For the text-containing cell, return its midpoint in [X, Y] coordinate format. 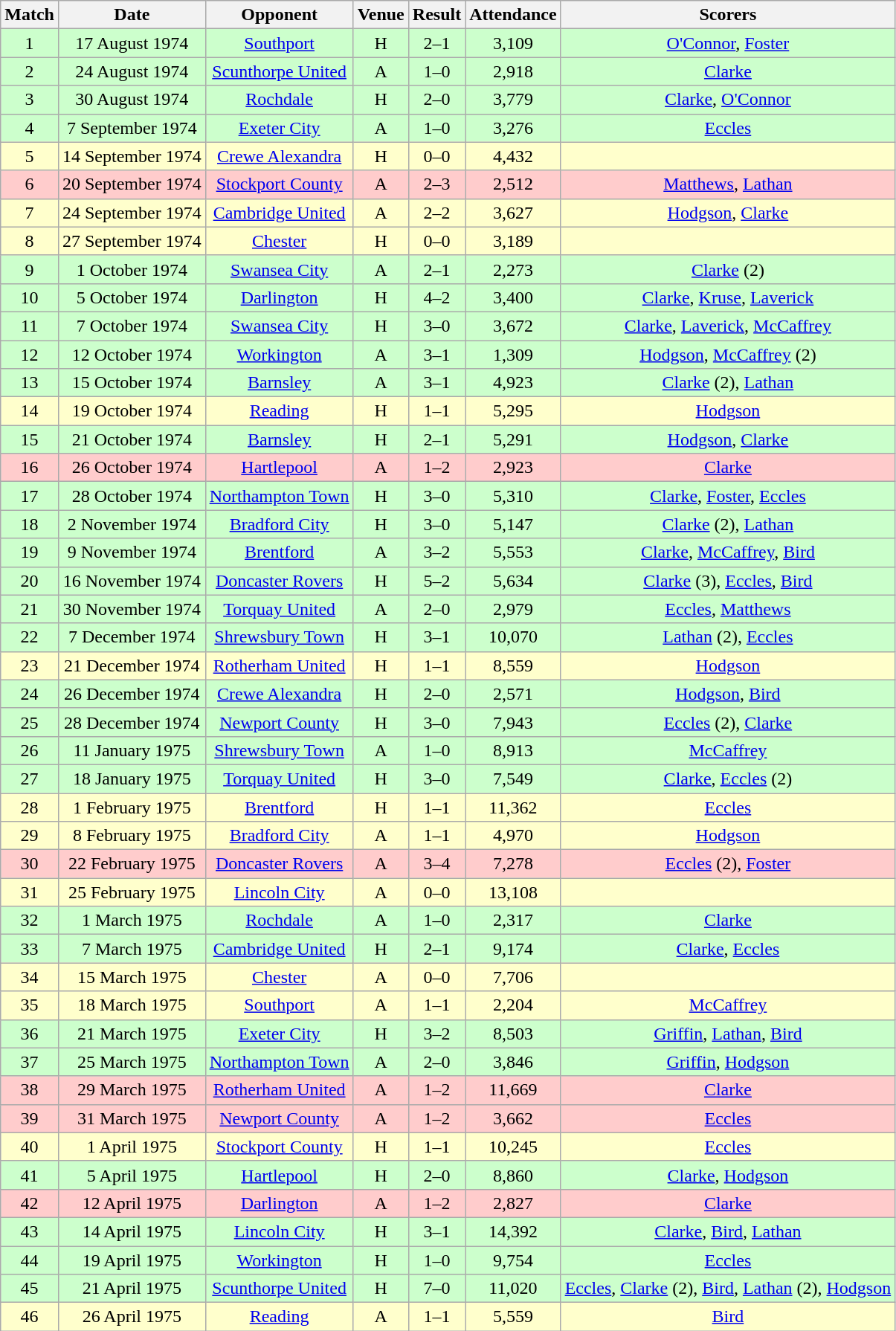
10,070 [513, 637]
Hodgson, McCaffrey (2) [728, 355]
26 October 1974 [132, 468]
4 [30, 128]
32 [30, 921]
Eccles (2), Foster [728, 864]
35 [30, 1005]
8,559 [513, 665]
Clarke, Kruse, Laverick [728, 297]
15 October 1974 [132, 383]
45 [30, 1289]
11 [30, 326]
7 September 1974 [132, 128]
Opponent [280, 15]
43 [30, 1231]
16 November 1974 [132, 581]
8,503 [513, 1034]
25 February 1975 [132, 892]
28 [30, 807]
4,923 [513, 383]
3 [30, 100]
11,362 [513, 807]
14 April 1975 [132, 1231]
14,392 [513, 1231]
31 [30, 892]
2 November 1974 [132, 524]
17 [30, 496]
9,754 [513, 1260]
1 October 1974 [132, 269]
Clarke, Hodgson [728, 1175]
2,923 [513, 468]
2–2 [436, 213]
8,860 [513, 1175]
13,108 [513, 892]
38 [30, 1090]
5,559 [513, 1317]
3,109 [513, 43]
7,943 [513, 722]
12 [30, 355]
16 [30, 468]
5 October 1974 [132, 297]
3,276 [513, 128]
7 [30, 213]
12 October 1974 [132, 355]
2,571 [513, 694]
13 [30, 383]
Match [30, 15]
Clarke, Eccles (2) [728, 779]
22 February 1975 [132, 864]
3,846 [513, 1062]
9 November 1974 [132, 552]
3,662 [513, 1118]
15 [30, 439]
14 September 1974 [132, 156]
12 April 1975 [132, 1203]
1 February 1975 [132, 807]
5,634 [513, 581]
Date [132, 15]
1 April 1975 [132, 1147]
5,295 [513, 411]
3–4 [436, 864]
Clarke (2) [728, 269]
41 [30, 1175]
5,553 [513, 552]
26 December 1974 [132, 694]
8 [30, 241]
Hodgson, Bird [728, 694]
5,291 [513, 439]
Clarke, O'Connor [728, 100]
5,147 [513, 524]
20 [30, 581]
2,204 [513, 1005]
3,627 [513, 213]
37 [30, 1062]
5–2 [436, 581]
Eccles (2), Clarke [728, 722]
O'Connor, Foster [728, 43]
39 [30, 1118]
25 March 1975 [132, 1062]
30 August 1974 [132, 100]
2–3 [436, 184]
33 [30, 949]
Clarke, McCaffrey, Bird [728, 552]
1,309 [513, 355]
31 March 1975 [132, 1118]
7 March 1975 [132, 949]
27 [30, 779]
2 [30, 71]
7–0 [436, 1289]
Clarke, Bird, Lathan [728, 1231]
11 January 1975 [132, 750]
42 [30, 1203]
1 [30, 43]
2,317 [513, 921]
3,400 [513, 297]
10,245 [513, 1147]
2,979 [513, 609]
19 October 1974 [132, 411]
Attendance [513, 15]
25 [30, 722]
4–2 [436, 297]
8 February 1975 [132, 836]
7 December 1974 [132, 637]
11,020 [513, 1289]
27 September 1974 [132, 241]
Griffin, Lathan, Bird [728, 1034]
Matthews, Lathan [728, 184]
18 January 1975 [132, 779]
10 [30, 297]
28 October 1974 [132, 496]
7 October 1974 [132, 326]
26 April 1975 [132, 1317]
Clarke, Laverick, McCaffrey [728, 326]
29 [30, 836]
8,913 [513, 750]
3,189 [513, 241]
9,174 [513, 949]
29 March 1975 [132, 1090]
Griffin, Hodgson [728, 1062]
18 [30, 524]
5 [30, 156]
18 March 1975 [132, 1005]
6 [30, 184]
2,273 [513, 269]
21 December 1974 [132, 665]
4,970 [513, 836]
40 [30, 1147]
2,512 [513, 184]
3,672 [513, 326]
44 [30, 1260]
21 October 1974 [132, 439]
5,310 [513, 496]
7,278 [513, 864]
9 [30, 269]
Clarke, Foster, Eccles [728, 496]
23 [30, 665]
36 [30, 1034]
14 [30, 411]
1 March 1975 [132, 921]
15 March 1975 [132, 977]
21 March 1975 [132, 1034]
11,669 [513, 1090]
7,706 [513, 977]
21 [30, 609]
Venue [381, 15]
5 April 1975 [132, 1175]
Lathan (2), Eccles [728, 637]
Clarke (3), Eccles, Bird [728, 581]
17 August 1974 [132, 43]
Clarke, Eccles [728, 949]
30 November 1974 [132, 609]
24 August 1974 [132, 71]
19 April 1975 [132, 1260]
46 [30, 1317]
24 [30, 694]
Scorers [728, 15]
30 [30, 864]
4,432 [513, 156]
19 [30, 552]
7,549 [513, 779]
2,827 [513, 1203]
20 September 1974 [132, 184]
Result [436, 15]
34 [30, 977]
Eccles, Clarke (2), Bird, Lathan (2), Hodgson [728, 1289]
3,779 [513, 100]
26 [30, 750]
21 April 1975 [132, 1289]
28 December 1974 [132, 722]
Bird [728, 1317]
24 September 1974 [132, 213]
22 [30, 637]
Eccles, Matthews [728, 609]
2,918 [513, 71]
